Return the [x, y] coordinate for the center point of the cell that contains the specified text.  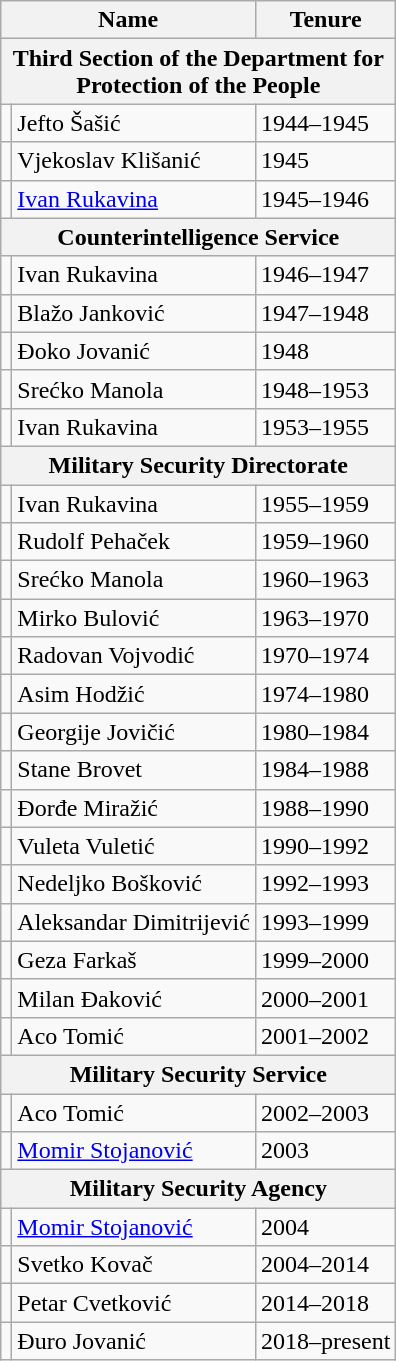
1988–1990 [325, 808]
1953–1955 [325, 427]
Geza Farkaš [134, 960]
Svetko Kovač [134, 1265]
2003 [325, 1151]
1945–1946 [325, 199]
Name [128, 20]
2018–present [325, 1341]
Đoko Jovanić [134, 351]
Third Section of the Department forProtection of the People [198, 72]
1974–1980 [325, 694]
Georgije Jovičić [134, 732]
2000–2001 [325, 998]
Military Security Directorate [198, 465]
2004 [325, 1227]
1955–1959 [325, 503]
2002–2003 [325, 1113]
2001–2002 [325, 1036]
1993–1999 [325, 922]
1970–1974 [325, 656]
1946–1947 [325, 275]
Jefto Šašić [134, 123]
Radovan Vojvodić [134, 656]
Military Security Agency [198, 1189]
Vuleta Vuletić [134, 846]
Rudolf Pehaček [134, 542]
Tenure [325, 20]
1984–1988 [325, 770]
1948–1953 [325, 389]
Đuro Jovanić [134, 1341]
1992–1993 [325, 884]
Military Security Service [198, 1074]
Aleksandar Dimitrijević [134, 922]
Stane Brovet [134, 770]
Vjekoslav Klišanić [134, 161]
Milan Đaković [134, 998]
1980–1984 [325, 732]
1960–1963 [325, 580]
Asim Hodžić [134, 694]
Mirko Bulović [134, 618]
Counterintelligence Service [198, 237]
2004–2014 [325, 1265]
1948 [325, 351]
Blažo Janković [134, 313]
1963–1970 [325, 618]
Nedeljko Bošković [134, 884]
2014–2018 [325, 1303]
Petar Cvetković [134, 1303]
1947–1948 [325, 313]
Đorđe Miražić [134, 808]
1945 [325, 161]
1990–1992 [325, 846]
1944–1945 [325, 123]
1959–1960 [325, 542]
1999–2000 [325, 960]
